Locate the cell with the specified text and output its [X, Y] center coordinate. 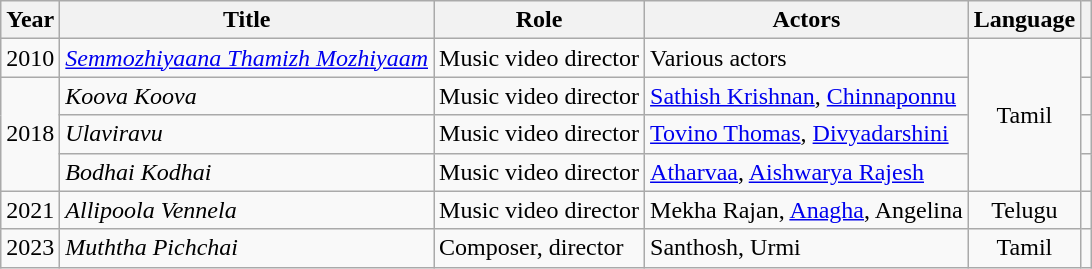
Santhosh, Urmi [807, 248]
2018 [30, 134]
Role [540, 20]
2023 [30, 248]
Telugu [1024, 210]
Bodhai Kodhai [247, 172]
Various actors [807, 58]
Mekha Rajan, Anagha, Angelina [807, 210]
Muththa Pichchai [247, 248]
2010 [30, 58]
Composer, director [540, 248]
Semmozhiyaana Thamizh Mozhiyaam [247, 58]
Title [247, 20]
Year [30, 20]
Actors [807, 20]
Ulaviravu [247, 134]
Sathish Krishnan, Chinnaponnu [807, 96]
Atharvaa, Aishwarya Rajesh [807, 172]
Tovino Thomas, Divyadarshini [807, 134]
Allipoola Vennela [247, 210]
Koova Koova [247, 96]
2021 [30, 210]
Language [1024, 20]
